Locate the cell with the specified text and output its (X, Y) center coordinate. 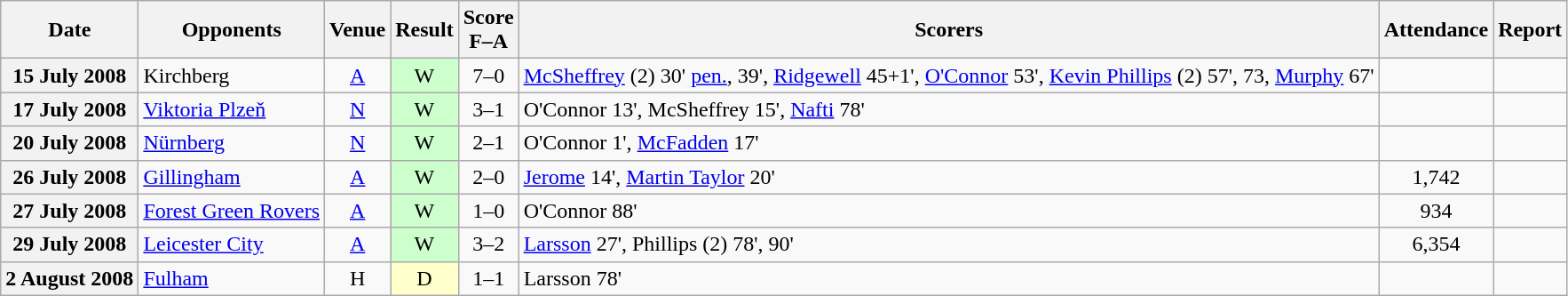
1–1 (488, 278)
O'Connor 1', McFadden 17' (948, 143)
Kirchberg (232, 76)
Attendance (1436, 30)
Leicester City (232, 244)
O'Connor 13', McSheffrey 15', Nafti 78' (948, 109)
Scorers (948, 30)
17 July 2008 (69, 109)
Result (424, 30)
Opponents (232, 30)
H (358, 278)
20 July 2008 (69, 143)
15 July 2008 (69, 76)
Venue (358, 30)
3–2 (488, 244)
26 July 2008 (69, 177)
3–1 (488, 109)
Fulham (232, 278)
2–1 (488, 143)
29 July 2008 (69, 244)
934 (1436, 211)
27 July 2008 (69, 211)
Report (1531, 30)
2–0 (488, 177)
ScoreF–A (488, 30)
Larsson 78' (948, 278)
1–0 (488, 211)
6,354 (1436, 244)
1,742 (1436, 177)
Date (69, 30)
7–0 (488, 76)
Nürnberg (232, 143)
McSheffrey (2) 30' pen., 39', Ridgewell 45+1', O'Connor 53', Kevin Phillips (2) 57', 73, Murphy 67' (948, 76)
O'Connor 88' (948, 211)
Jerome 14', Martin Taylor 20' (948, 177)
Gillingham (232, 177)
Viktoria Plzeň (232, 109)
2 August 2008 (69, 278)
D (424, 278)
Larsson 27', Phillips (2) 78', 90' (948, 244)
Forest Green Rovers (232, 211)
